Locate the cell with the specified text and output its (X, Y) center coordinate. 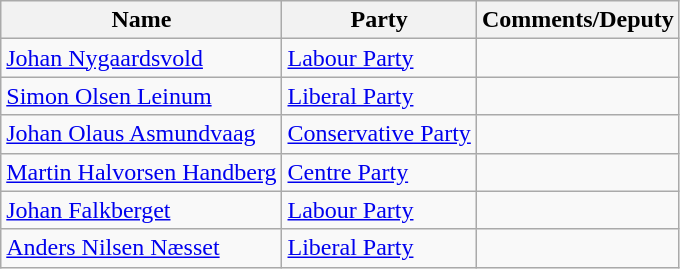
Simon Olsen Leinum (142, 96)
Martin Halvorsen Handberg (142, 172)
Centre Party (379, 172)
Johan Nygaardsvold (142, 58)
Name (142, 20)
Johan Olaus Asmundvaag (142, 134)
Anders Nilsen Næsset (142, 248)
Party (379, 20)
Johan Falkberget (142, 210)
Conservative Party (379, 134)
Comments/Deputy (578, 20)
